Pinpoint the cell where the given text exists, returning its [x, y] midpoint coordinate. 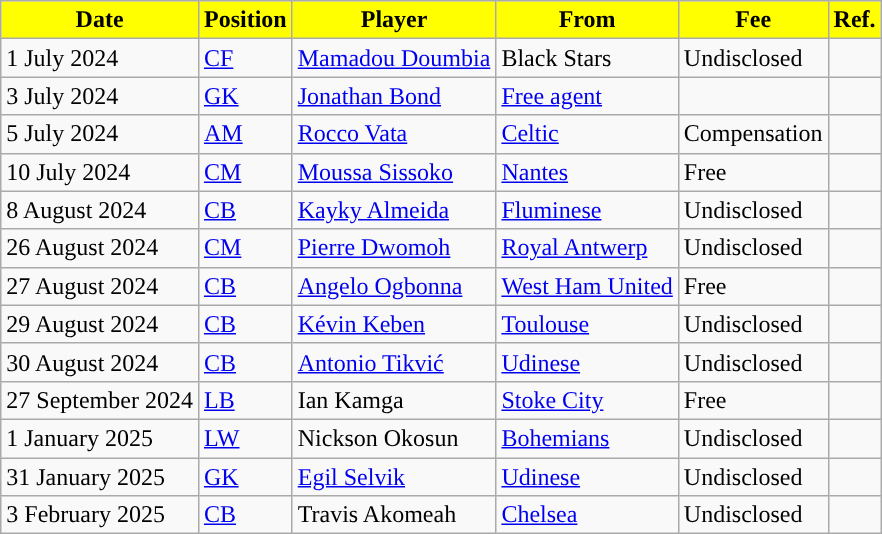
27 August 2024 [100, 286]
Kévin Keben [394, 324]
CF [245, 58]
LB [245, 400]
Chelsea [587, 515]
Toulouse [587, 324]
Travis Akomeah [394, 515]
Celtic [587, 134]
3 February 2025 [100, 515]
31 January 2025 [100, 477]
Moussa Sissoko [394, 172]
Bohemians [587, 438]
Jonathan Bond [394, 96]
Compensation [753, 134]
Nickson Okosun [394, 438]
10 July 2024 [100, 172]
West Ham United [587, 286]
Rocco Vata [394, 134]
1 July 2024 [100, 58]
26 August 2024 [100, 248]
Mamadou Doumbia [394, 58]
Date [100, 20]
Ian Kamga [394, 400]
Position [245, 20]
Ref. [854, 20]
3 July 2024 [100, 96]
AM [245, 134]
Royal Antwerp [587, 248]
30 August 2024 [100, 362]
Player [394, 20]
Fluminese [587, 210]
Antonio Tikvić [394, 362]
8 August 2024 [100, 210]
Egil Selvik [394, 477]
Free agent [587, 96]
Stoke City [587, 400]
LW [245, 438]
1 January 2025 [100, 438]
27 September 2024 [100, 400]
Black Stars [587, 58]
5 July 2024 [100, 134]
Pierre Dwomoh [394, 248]
Fee [753, 20]
Nantes [587, 172]
29 August 2024 [100, 324]
Kayky Almeida [394, 210]
Angelo Ogbonna [394, 286]
From [587, 20]
